Scan for the cell matching the given text and deliver its [x, y] coordinate at center. 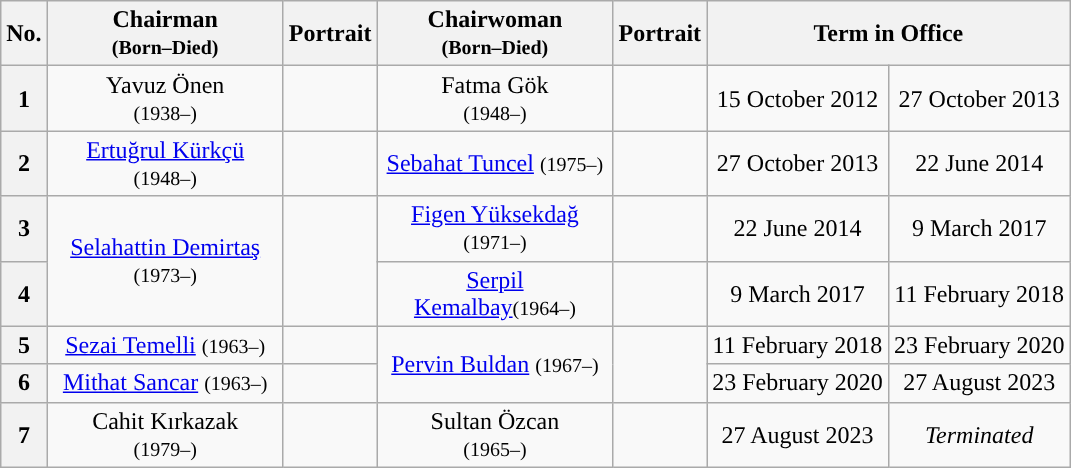
2 [24, 164]
Ertuğrul Kürkçü (1948–) [165, 164]
Term in Office [888, 34]
6 [24, 383]
Chairman(Born–Died) [165, 34]
Cahit Kırkazak(1979–) [165, 434]
Pervin Buldan (1967–) [495, 364]
Sebahat Tuncel (1975–) [495, 164]
15 October 2012 [798, 98]
Terminated [979, 434]
3 [24, 228]
4 [24, 294]
Yavuz Önen(1938–) [165, 98]
Sezai Temelli (1963–) [165, 345]
Sultan Özcan(1965–) [495, 434]
Figen Yüksekdağ (1971–) [495, 228]
5 [24, 345]
Selahattin Demirtaş (1973–) [165, 261]
Fatma Gök(1948–) [495, 98]
1 [24, 98]
No. [24, 34]
Chairwoman(Born–Died) [495, 34]
Mithat Sancar (1963–) [165, 383]
Serpil Kemalbay(1964–) [495, 294]
7 [24, 434]
